Return the [X, Y] coordinate for the center point of the cell that contains the specified text.  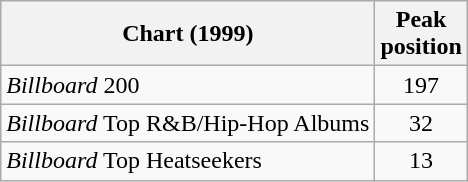
197 [421, 85]
Chart (1999) [188, 34]
Peakposition [421, 34]
32 [421, 123]
Billboard Top Heatseekers [188, 161]
13 [421, 161]
Billboard 200 [188, 85]
Billboard Top R&B/Hip-Hop Albums [188, 123]
